Scan for the cell matching the given text and deliver its [x, y] coordinate at center. 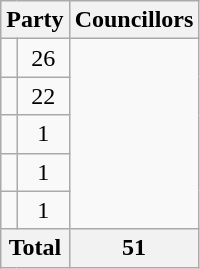
22 [43, 96]
26 [43, 58]
Party [35, 20]
Total [35, 248]
51 [134, 248]
Councillors [134, 20]
